Detect which cell encompasses the target text, then output its [x, y] center coordinate. 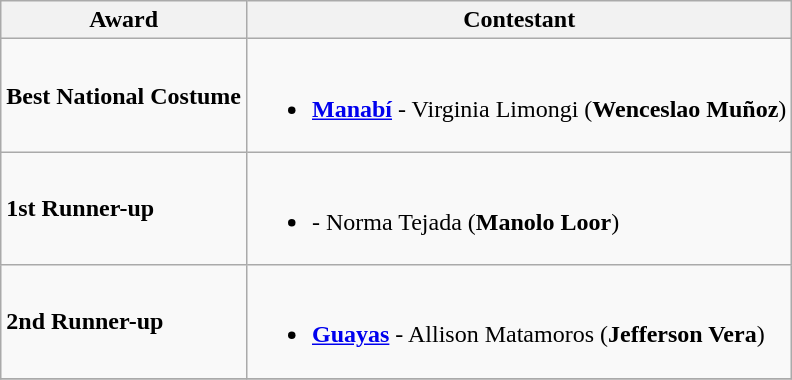
Award [124, 20]
- Norma Tejada (Manolo Loor) [518, 208]
1st Runner-up [124, 208]
Contestant [518, 20]
Manabí - Virginia Limongi (Wenceslao Muñoz) [518, 96]
Best National Costume [124, 96]
2nd Runner-up [124, 322]
Guayas - Allison Matamoros (Jefferson Vera) [518, 322]
